Detect which cell encompasses the target text, then output its (X, Y) center coordinate. 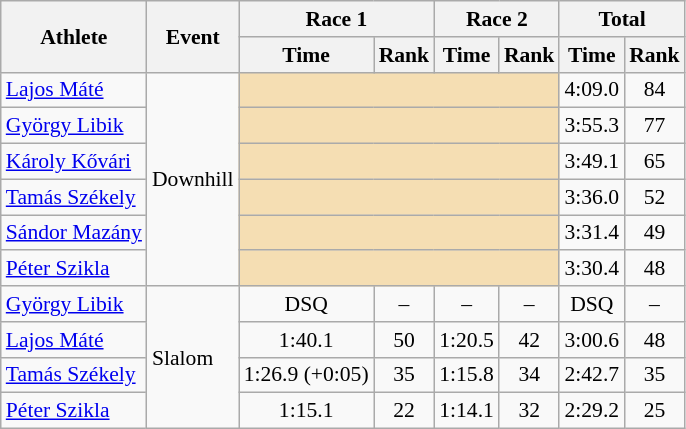
3:49.1 (592, 162)
32 (530, 411)
77 (654, 126)
Downhill (193, 179)
1:14.1 (466, 411)
65 (654, 162)
Sándor Mazány (74, 233)
52 (654, 197)
Event (193, 36)
3:36.0 (592, 197)
1:40.1 (306, 340)
2:29.2 (592, 411)
Athlete (74, 36)
49 (654, 233)
42 (530, 340)
25 (654, 411)
1:26.9 (+0:05) (306, 375)
Race 1 (337, 19)
Race 2 (496, 19)
1:20.5 (466, 340)
Károly Kővári (74, 162)
3:31.4 (592, 233)
34 (530, 375)
22 (404, 411)
3:30.4 (592, 269)
50 (404, 340)
84 (654, 90)
3:55.3 (592, 126)
3:00.6 (592, 340)
1:15.1 (306, 411)
Total (622, 19)
4:09.0 (592, 90)
Slalom (193, 357)
1:15.8 (466, 375)
2:42.7 (592, 375)
